Locate the cell with the specified text and output its [x, y] center coordinate. 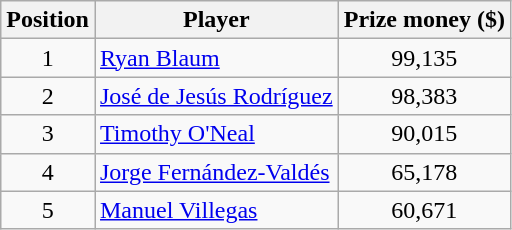
Jorge Fernández-Valdés [216, 172]
4 [48, 172]
José de Jesús Rodríguez [216, 96]
Manuel Villegas [216, 210]
Prize money ($) [424, 20]
1 [48, 58]
Timothy O'Neal [216, 134]
90,015 [424, 134]
65,178 [424, 172]
Position [48, 20]
Player [216, 20]
98,383 [424, 96]
Ryan Blaum [216, 58]
5 [48, 210]
3 [48, 134]
2 [48, 96]
60,671 [424, 210]
99,135 [424, 58]
